Find where the given text appears and provide that cell's center as (x, y) coordinate. 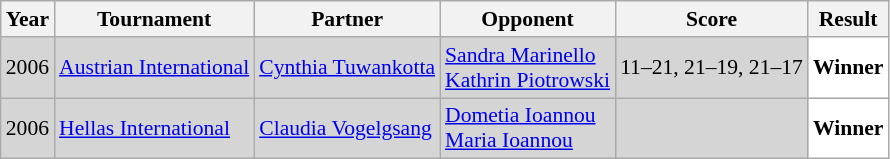
Cynthia Tuwankotta (347, 68)
11–21, 21–19, 21–17 (712, 68)
Year (28, 19)
Claudia Vogelgsang (347, 128)
Score (712, 19)
Sandra Marinello Kathrin Piotrowski (528, 68)
Austrian International (154, 68)
Opponent (528, 19)
Result (848, 19)
Dometia Ioannou Maria Ioannou (528, 128)
Partner (347, 19)
Tournament (154, 19)
Hellas International (154, 128)
